Provide the [x, y] coordinate of the cell's center where the given text is located.  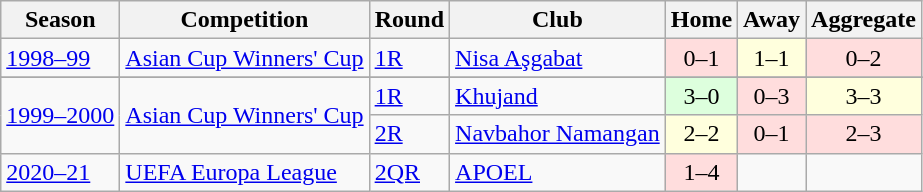
3–3 [864, 96]
Club [558, 20]
2QR [409, 172]
Competition [244, 20]
Nisa Aşgabat [558, 58]
Away [772, 20]
Aggregate [864, 20]
2–2 [701, 134]
Khujand [558, 96]
1998–99 [60, 58]
APOEL [558, 172]
2–3 [864, 134]
UEFA Europa League [244, 172]
Home [701, 20]
0–2 [864, 58]
3–0 [701, 96]
1–4 [701, 172]
Round [409, 20]
1–1 [772, 58]
1999–2000 [60, 115]
Navbahor Namangan [558, 134]
0–3 [772, 96]
2020–21 [60, 172]
Season [60, 20]
2R [409, 134]
